Scan for the cell matching the given text and deliver its (X, Y) coordinate at center. 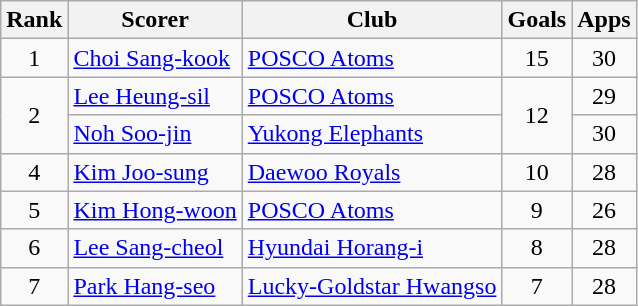
Daewoo Royals (372, 172)
Park Hang-seo (155, 286)
4 (34, 172)
6 (34, 248)
29 (604, 96)
Lee Heung-sil (155, 96)
Goals (537, 20)
2 (34, 115)
Apps (604, 20)
Kim Hong-woon (155, 210)
26 (604, 210)
5 (34, 210)
15 (537, 58)
Rank (34, 20)
Hyundai Horang-i (372, 248)
8 (537, 248)
Lee Sang-cheol (155, 248)
Noh Soo-jin (155, 134)
Scorer (155, 20)
12 (537, 115)
9 (537, 210)
10 (537, 172)
1 (34, 58)
Kim Joo-sung (155, 172)
Club (372, 20)
Lucky-Goldstar Hwangso (372, 286)
Yukong Elephants (372, 134)
Choi Sang-kook (155, 58)
